Return the (X, Y) coordinate for the center point of the cell that contains the specified text.  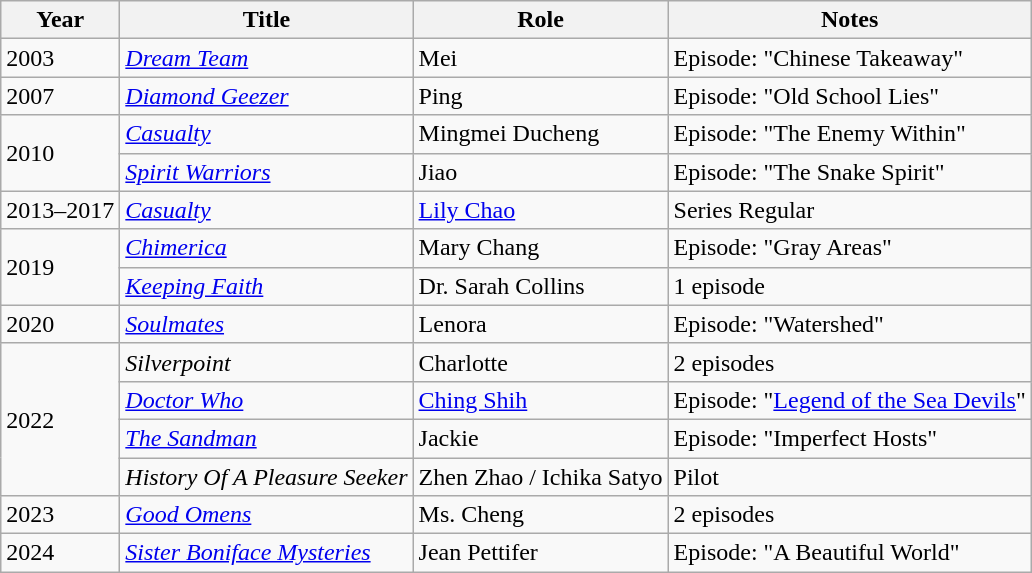
Jean Pettifer (540, 553)
Keeping Faith (266, 286)
2013–2017 (60, 210)
Soulmates (266, 324)
Series Regular (850, 210)
Episode: "Watershed" (850, 324)
2003 (60, 58)
Mingmei Ducheng (540, 134)
Doctor Who (266, 400)
Jiao (540, 172)
Mary Chang (540, 248)
History Of A Pleasure Seeker (266, 477)
Dream Team (266, 58)
Episode: "Old School Lies" (850, 96)
Episode: "Gray Areas" (850, 248)
2022 (60, 419)
Zhen Zhao / Ichika Satyo (540, 477)
Role (540, 20)
Silverpoint (266, 362)
Mei (540, 58)
Pilot (850, 477)
2023 (60, 515)
Jackie (540, 438)
The Sandman (266, 438)
2024 (60, 553)
Episode: "Chinese Takeaway" (850, 58)
Dr. Sarah Collins (540, 286)
1 episode (850, 286)
Spirit Warriors (266, 172)
Episode: "The Snake Spirit" (850, 172)
2019 (60, 267)
Good Omens (266, 515)
Notes (850, 20)
Episode: "Imperfect Hosts" (850, 438)
Episode: "Legend of the Sea Devils" (850, 400)
Ping (540, 96)
Year (60, 20)
Ms. Cheng (540, 515)
Title (266, 20)
Charlotte (540, 362)
Diamond Geezer (266, 96)
Ching Shih (540, 400)
Episode: "A Beautiful World" (850, 553)
2020 (60, 324)
Lenora (540, 324)
Lily Chao (540, 210)
Chimerica (266, 248)
2010 (60, 153)
Sister Boniface Mysteries (266, 553)
2007 (60, 96)
Episode: "The Enemy Within" (850, 134)
